Extract the (x, y) coordinate from the center of the cell holding the provided text.  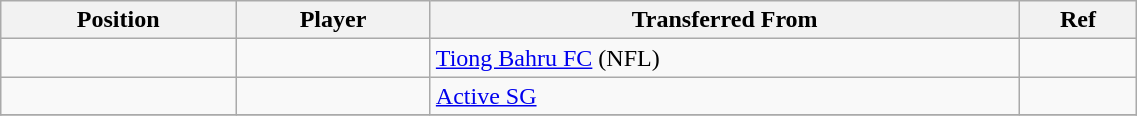
Tiong Bahru FC (NFL) (724, 58)
Position (118, 20)
Player (334, 20)
Active SG (724, 96)
Ref (1078, 20)
Transferred From (724, 20)
